Capture the cell that displays the provided text and extract its (x, y) central coordinate. 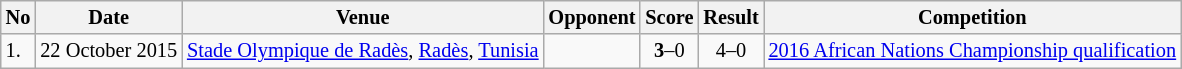
Competition (972, 17)
Score (669, 17)
22 October 2015 (108, 51)
Opponent (592, 17)
Venue (362, 17)
Date (108, 17)
Stade Olympique de Radès, Radès, Tunisia (362, 51)
2016 African Nations Championship qualification (972, 51)
Result (730, 17)
1. (18, 51)
No (18, 17)
3–0 (669, 51)
4–0 (730, 51)
